Search for the cell housing the specified text and yield its (X, Y) center coordinate. 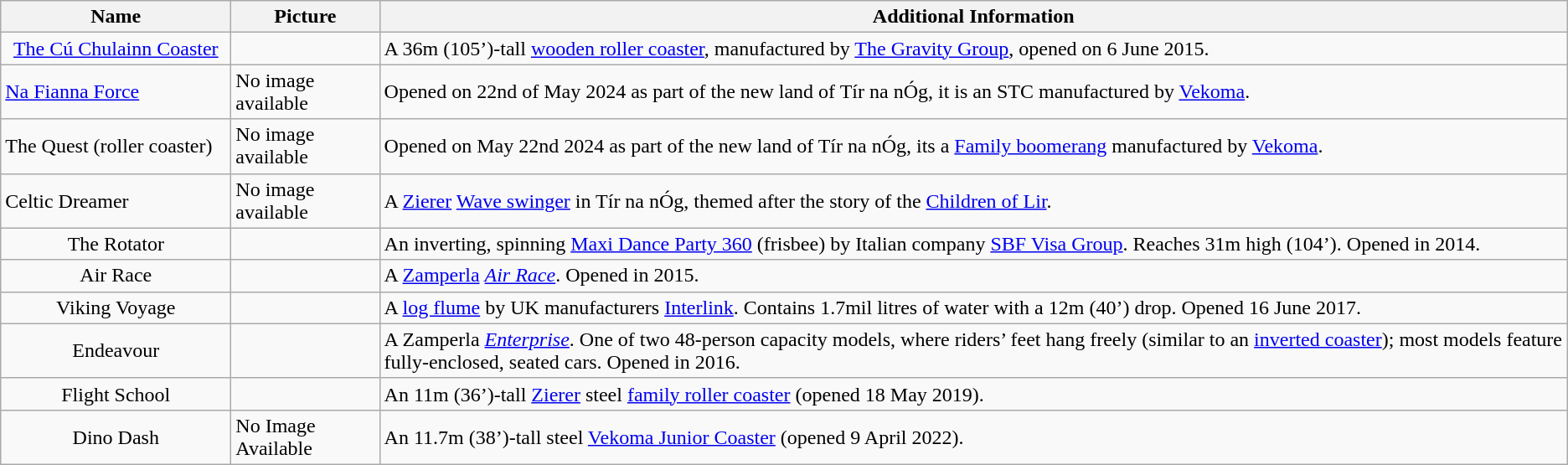
No Image Available (305, 437)
Endeavour (116, 350)
Celtic Dreamer (116, 201)
The Quest (roller coaster) (116, 146)
A 36m (105’)-tall wooden roller coaster, manufactured by The Gravity Group, opened on 6 June 2015. (973, 49)
An 11m (36’)-tall Zierer steel family roller coaster (opened 18 May 2019). (973, 394)
Name (116, 17)
Na Fianna Force (116, 92)
The Rotator (116, 244)
The Cú Chulainn Coaster (116, 49)
A Zierer Wave swinger in Tír na nÓg, themed after the story of the Children of Lir. (973, 201)
An 11.7m (38’)-tall steel Vekoma Junior Coaster (opened 9 April 2022). (973, 437)
A log flume by UK manufacturers Interlink. Contains 1.7mil litres of water with a 12m (40’) drop. Opened 16 June 2017. (973, 307)
Dino Dash (116, 437)
Opened on 22nd of May 2024 as part of the new land of Tír na nÓg, it is an STC manufactured by Vekoma. (973, 92)
Opened on May 22nd 2024 as part of the new land of Tír na nÓg, its a Family boomerang manufactured by Vekoma. (973, 146)
Air Race (116, 276)
Flight School (116, 394)
A Zamperla Air Race. Opened in 2015. (973, 276)
Picture (305, 17)
Viking Voyage (116, 307)
Additional Information (973, 17)
An inverting, spinning Maxi Dance Party 360 (frisbee) by Italian company SBF Visa Group. Reaches 31m high (104’). Opened in 2014. (973, 244)
